Extract the (x, y) coordinate from the center of the cell holding the provided text.  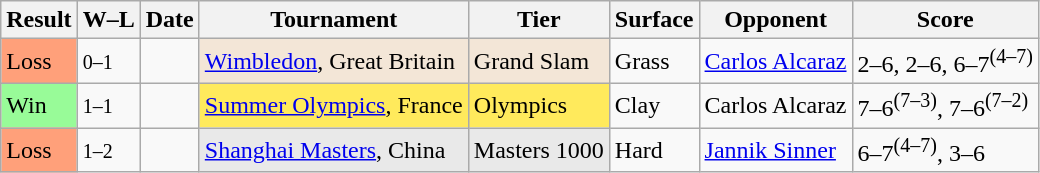
Score (945, 20)
Tournament (334, 20)
Masters 1000 (538, 150)
Tier (538, 20)
6–7(4–7), 3–6 (945, 150)
Shanghai Masters, China (334, 150)
Olympics (538, 106)
2–6, 2–6, 6–7(4–7) (945, 62)
Opponent (776, 20)
7–6(7–3), 7–6(7–2) (945, 106)
1–2 (108, 150)
Result (39, 20)
W–L (108, 20)
Win (39, 106)
0–1 (108, 62)
Grand Slam (538, 62)
Clay (654, 106)
Jannik Sinner (776, 150)
Summer Olympics, France (334, 106)
1–1 (108, 106)
Surface (654, 20)
Hard (654, 150)
Grass (654, 62)
Date (170, 20)
Wimbledon, Great Britain (334, 62)
